Return (X, Y) of the center of cell containing provided text 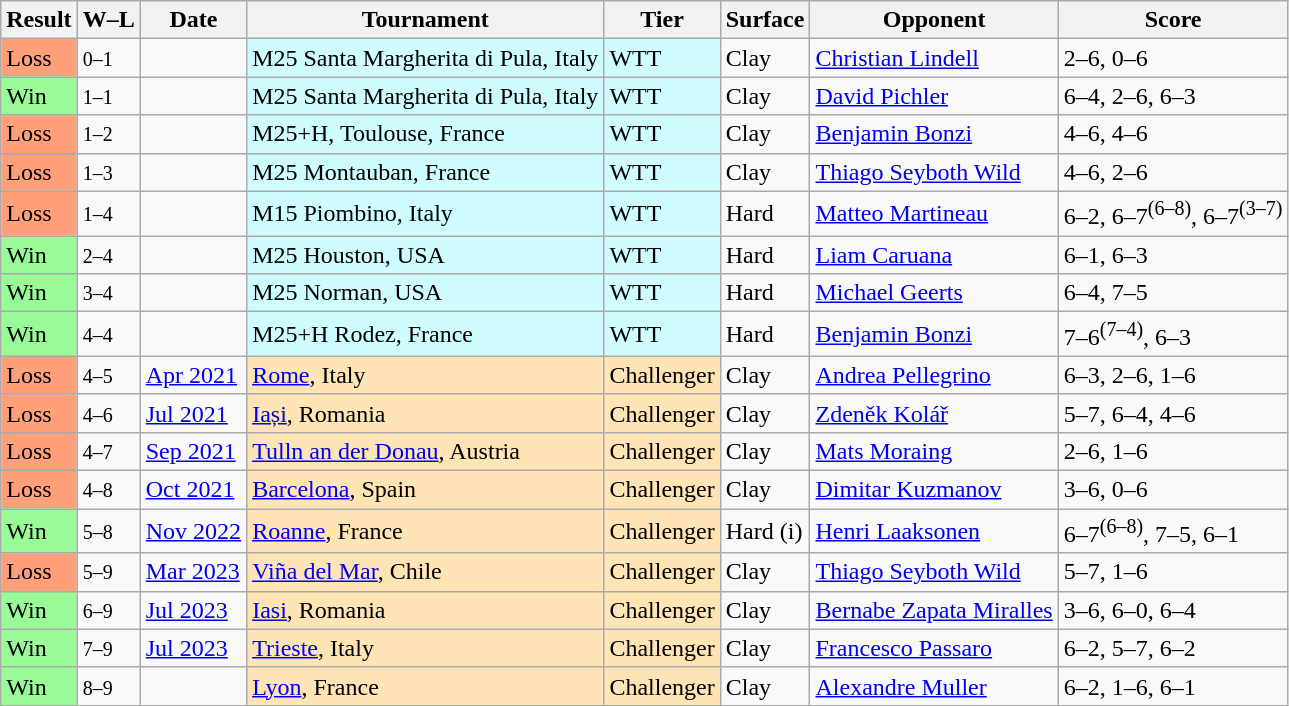
Apr 2021 (193, 375)
M15 Piombino, Italy (426, 214)
Opponent (934, 20)
Bernabe Zapata Miralles (934, 610)
8–9 (108, 686)
Iași, Romania (426, 413)
6–2, 5–7, 6–2 (1173, 648)
5–7, 1–6 (1173, 572)
Jul 2021 (193, 413)
Alexandre Muller (934, 686)
Henri Laaksonen (934, 532)
M25+H, Toulouse, France (426, 134)
5–9 (108, 572)
W–L (108, 20)
4–6, 4–6 (1173, 134)
6–1, 6–3 (1173, 255)
Surface (765, 20)
2–4 (108, 255)
Iasi, Romania (426, 610)
6–4, 7–5 (1173, 293)
Date (193, 20)
7–6(7–4), 6–3 (1173, 334)
Matteo Martineau (934, 214)
2–6, 0–6 (1173, 58)
4–4 (108, 334)
Tier (662, 20)
Lyon, France (426, 686)
6–9 (108, 610)
Sep 2021 (193, 451)
David Pichler (934, 96)
Oct 2021 (193, 489)
Andrea Pellegrino (934, 375)
Rome, Italy (426, 375)
Score (1173, 20)
1–2 (108, 134)
7–9 (108, 648)
Roanne, France (426, 532)
Tulln an der Donau, Austria (426, 451)
M25 Houston, USA (426, 255)
2–6, 1–6 (1173, 451)
1–3 (108, 172)
Barcelona, Spain (426, 489)
5–8 (108, 532)
4–8 (108, 489)
Hard (i) (765, 532)
6–4, 2–6, 6–3 (1173, 96)
Michael Geerts (934, 293)
Viña del Mar, Chile (426, 572)
Mar 2023 (193, 572)
M25 Montauban, France (426, 172)
Zdeněk Kolář (934, 413)
Francesco Passaro (934, 648)
Dimitar Kuzmanov (934, 489)
4–7 (108, 451)
1–4 (108, 214)
0–1 (108, 58)
4–5 (108, 375)
Result (39, 20)
Liam Caruana (934, 255)
6–2, 6–7(6–8), 6–7(3–7) (1173, 214)
4–6, 2–6 (1173, 172)
5–7, 6–4, 4–6 (1173, 413)
4–6 (108, 413)
Christian Lindell (934, 58)
3–4 (108, 293)
M25+H Rodez, France (426, 334)
6–3, 2–6, 1–6 (1173, 375)
Trieste, Italy (426, 648)
3–6, 0–6 (1173, 489)
3–6, 6–0, 6–4 (1173, 610)
M25 Norman, USA (426, 293)
6–2, 1–6, 6–1 (1173, 686)
6–7(6–8), 7–5, 6–1 (1173, 532)
Mats Moraing (934, 451)
Nov 2022 (193, 532)
Tournament (426, 20)
1–1 (108, 96)
